Scan for the cell matching the given text and deliver its (x, y) coordinate at center. 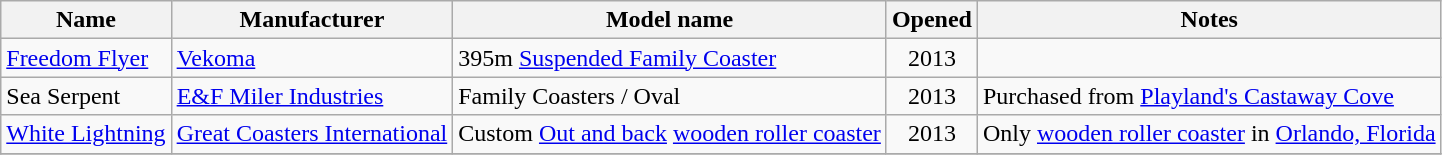
395m Suspended Family Coaster (670, 58)
Great Coasters International (312, 134)
E&F Miler Industries (312, 96)
Notes (1209, 20)
Model name (670, 20)
Family Coasters / Oval (670, 96)
Vekoma (312, 58)
White Lightning (86, 134)
Custom Out and back wooden roller coaster (670, 134)
Only wooden roller coaster in Orlando, Florida (1209, 134)
Opened (932, 20)
Manufacturer (312, 20)
Freedom Flyer (86, 58)
Purchased from Playland's Castaway Cove (1209, 96)
Sea Serpent (86, 96)
Name (86, 20)
